Search for the cell housing the specified text and yield its (X, Y) center coordinate. 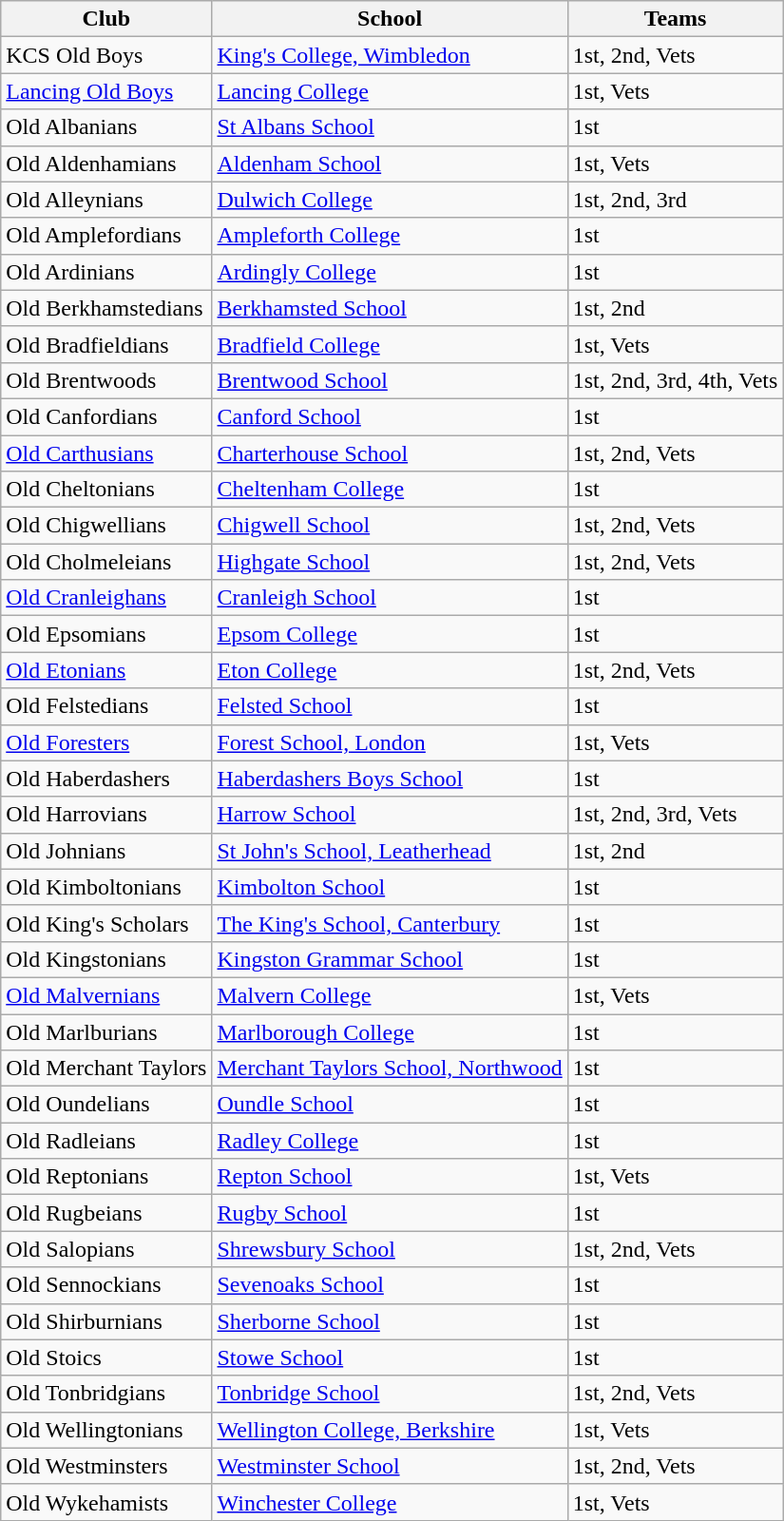
Epsom College (390, 634)
Old Felstedians (106, 706)
Old Johnians (106, 851)
School (390, 19)
Club (106, 19)
Old Canfordians (106, 416)
Old Cranleighans (106, 598)
Repton School (390, 1177)
Old Albanians (106, 127)
Ardingly College (390, 272)
Old Stoics (106, 1357)
Sherborne School (390, 1321)
Brentwood School (390, 380)
Old Bradfieldians (106, 344)
Old Wykehamists (106, 1502)
King's College, Wimbledon (390, 55)
Bradfield College (390, 344)
1st, 2nd, 3rd, Vets (675, 815)
Old Sennockians (106, 1285)
Old Tonbridgians (106, 1394)
Malvern College (390, 995)
Kimbolton School (390, 887)
Canford School (390, 416)
Cheltenham College (390, 490)
Old Wellingtonians (106, 1430)
St John's School, Leatherhead (390, 851)
Charterhouse School (390, 453)
1st, 2nd, 3rd, 4th, Vets (675, 380)
St Albans School (390, 127)
Kingston Grammar School (390, 959)
Westminster School (390, 1466)
Harrow School (390, 815)
Oundle School (390, 1105)
Old Reptonians (106, 1177)
Old Radleians (106, 1141)
Lancing College (390, 91)
Radley College (390, 1141)
Old Brentwoods (106, 380)
Old Alleynians (106, 200)
Tonbridge School (390, 1394)
Sevenoaks School (390, 1285)
Old Epsomians (106, 634)
Shrewsbury School (390, 1249)
Old Cheltonians (106, 490)
Old Harrovians (106, 815)
Chigwell School (390, 526)
Aldenham School (390, 164)
Old Carthusians (106, 453)
Old Malvernians (106, 995)
Old Ardinians (106, 272)
Old Kingstonians (106, 959)
Wellington College, Berkshire (390, 1430)
Merchant Taylors School, Northwood (390, 1069)
Old Rugbeians (106, 1213)
KCS Old Boys (106, 55)
Old Salopians (106, 1249)
Old Marlburians (106, 1031)
Rugby School (390, 1213)
Old Haberdashers (106, 779)
Stowe School (390, 1357)
Old Kimboltonians (106, 887)
Berkhamsted School (390, 308)
The King's School, Canterbury (390, 923)
Old Shirburnians (106, 1321)
Old Oundelians (106, 1105)
Old Cholmeleians (106, 562)
Old Chigwellians (106, 526)
Lancing Old Boys (106, 91)
Marlborough College (390, 1031)
Felsted School (390, 706)
Ampleforth College (390, 236)
Old Aldenhamians (106, 164)
Highgate School (390, 562)
Dulwich College (390, 200)
Old Etonians (106, 670)
Old King's Scholars (106, 923)
Old Merchant Taylors (106, 1069)
Forest School, London (390, 742)
Winchester College (390, 1502)
Eton College (390, 670)
Haberdashers Boys School (390, 779)
Teams (675, 19)
Old Amplefordians (106, 236)
Old Westminsters (106, 1466)
Old Berkhamstedians (106, 308)
Old Foresters (106, 742)
1st, 2nd, 3rd (675, 200)
Cranleigh School (390, 598)
